Provide the [X, Y] coordinate of the cell's center where the given text is located.  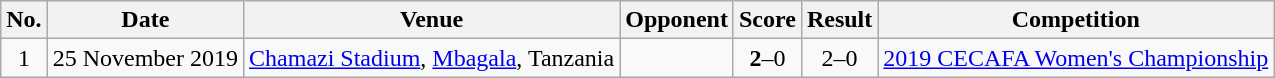
Score [767, 20]
Competition [1076, 20]
Date [145, 20]
2019 CECAFA Women's Championship [1076, 58]
1 [24, 58]
Chamazi Stadium, Mbagala, Tanzania [432, 58]
Venue [432, 20]
25 November 2019 [145, 58]
Result [839, 20]
No. [24, 20]
Opponent [677, 20]
